Return the [X, Y] coordinate for the center point of the cell that contains the specified text.  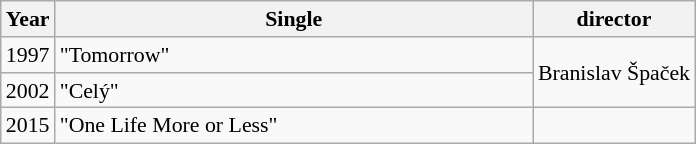
2002 [28, 90]
Year [28, 18]
"Celý" [294, 90]
1997 [28, 54]
"One Life More or Less" [294, 125]
2015 [28, 125]
"Tomorrow" [294, 54]
Single [294, 18]
director [614, 18]
Branislav Špaček [614, 72]
